Provide the [x, y] coordinate of the cell's center where the given text is located.  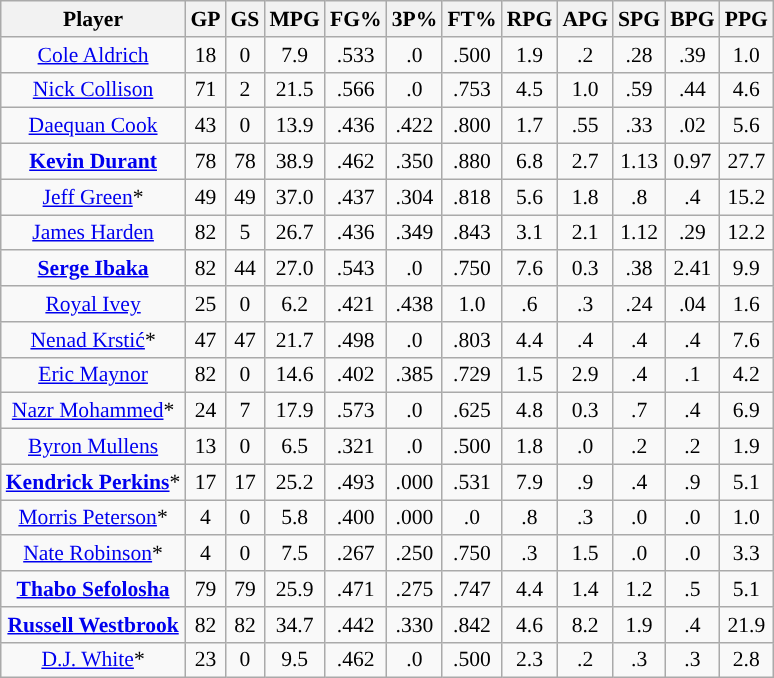
.349 [415, 233]
.55 [585, 126]
Royal Ivey [94, 304]
4.8 [530, 411]
21.7 [294, 340]
.493 [356, 482]
Cole Aldrich [94, 55]
0.97 [692, 162]
Kevin Durant [94, 162]
.803 [472, 340]
25.2 [294, 482]
27.7 [746, 162]
.321 [356, 447]
4.5 [530, 90]
Nate Robinson* [94, 554]
.625 [472, 411]
FT% [472, 19]
.573 [356, 411]
.330 [415, 625]
15.2 [746, 197]
.275 [415, 589]
.7 [639, 411]
GP [205, 19]
.818 [472, 197]
.437 [356, 197]
.421 [356, 304]
Byron Mullens [94, 447]
FG% [356, 19]
21.9 [746, 625]
.533 [356, 55]
.422 [415, 126]
18 [205, 55]
Daequan Cook [94, 126]
Morris Peterson* [94, 518]
.438 [415, 304]
.442 [356, 625]
2 [244, 90]
.471 [356, 589]
.1 [692, 375]
23 [205, 660]
.250 [415, 554]
.543 [356, 269]
.28 [639, 55]
34.7 [294, 625]
6.8 [530, 162]
.729 [472, 375]
.402 [356, 375]
PPG [746, 19]
Nazr Mohammed* [94, 411]
.842 [472, 625]
6.2 [294, 304]
13.9 [294, 126]
38.9 [294, 162]
Russell Westbrook [94, 625]
13 [205, 447]
Thabo Sefolosha [94, 589]
43 [205, 126]
27.0 [294, 269]
.38 [639, 269]
3P% [415, 19]
GS [244, 19]
Nenad Krstić* [94, 340]
Nick Collison [94, 90]
1.6 [746, 304]
2.41 [692, 269]
Player [94, 19]
Jeff Green* [94, 197]
6.9 [746, 411]
SPG [639, 19]
8.2 [585, 625]
1.7 [530, 126]
.498 [356, 340]
9.9 [746, 269]
.267 [356, 554]
.350 [415, 162]
7.5 [294, 554]
6.5 [294, 447]
.39 [692, 55]
.29 [692, 233]
12.2 [746, 233]
3.1 [530, 233]
.400 [356, 518]
1.4 [585, 589]
.880 [472, 162]
Kendrick Perkins* [94, 482]
.747 [472, 589]
21.5 [294, 90]
2.8 [746, 660]
James Harden [94, 233]
26.7 [294, 233]
1.12 [639, 233]
D.J. White* [94, 660]
44 [244, 269]
.385 [415, 375]
17.9 [294, 411]
MPG [294, 19]
37.0 [294, 197]
.02 [692, 126]
1.13 [639, 162]
2.1 [585, 233]
.04 [692, 304]
4.2 [746, 375]
.843 [472, 233]
3.3 [746, 554]
APG [585, 19]
1.2 [639, 589]
25.9 [294, 589]
.800 [472, 126]
14.6 [294, 375]
BPG [692, 19]
.6 [530, 304]
2.9 [585, 375]
25 [205, 304]
.5 [692, 589]
7 [244, 411]
24 [205, 411]
.59 [639, 90]
.531 [472, 482]
2.7 [585, 162]
2.3 [530, 660]
.753 [472, 90]
.33 [639, 126]
71 [205, 90]
5.8 [294, 518]
.24 [639, 304]
Serge Ibaka [94, 269]
9.5 [294, 660]
RPG [530, 19]
.44 [692, 90]
.304 [415, 197]
Eric Maynor [94, 375]
.566 [356, 90]
5 [244, 233]
